Locate the cell with the specified text and output its (x, y) center coordinate. 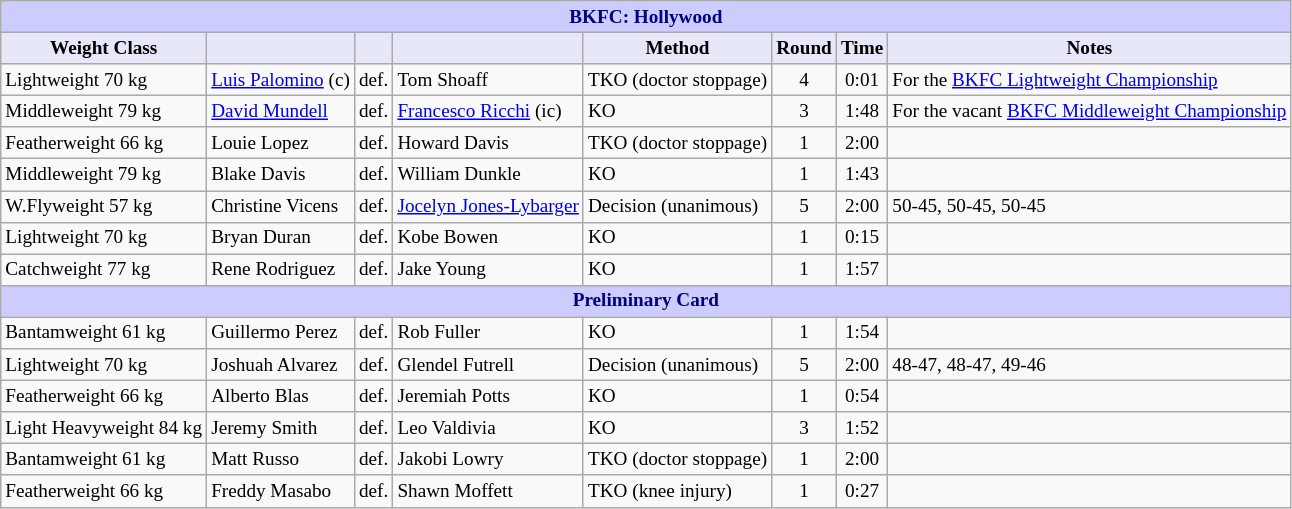
Tom Shoaff (488, 80)
David Mundell (281, 111)
William Dunkle (488, 175)
Kobe Bowen (488, 238)
Guillermo Perez (281, 333)
Jake Young (488, 270)
1:43 (862, 175)
Howard Davis (488, 143)
Notes (1090, 48)
BKFC: Hollywood (646, 17)
Rob Fuller (488, 333)
Shawn Moffett (488, 491)
Matt Russo (281, 460)
Light Heavyweight 84 kg (104, 428)
W.Flyweight 57 kg (104, 206)
For the vacant BKFC Middleweight Championship (1090, 111)
Bryan Duran (281, 238)
Joshuah Alvarez (281, 365)
Alberto Blas (281, 396)
1:54 (862, 333)
Glendel Futrell (488, 365)
1:52 (862, 428)
Jocelyn Jones-Lybarger (488, 206)
0:54 (862, 396)
0:01 (862, 80)
Blake Davis (281, 175)
Round (804, 48)
Francesco Ricchi (ic) (488, 111)
Luis Palomino (c) (281, 80)
Preliminary Card (646, 301)
0:15 (862, 238)
TKO (knee injury) (677, 491)
Jakobi Lowry (488, 460)
Leo Valdivia (488, 428)
For the BKFC Lightweight Championship (1090, 80)
Freddy Masabo (281, 491)
Christine Vicens (281, 206)
50-45, 50-45, 50-45 (1090, 206)
Rene Rodriguez (281, 270)
1:48 (862, 111)
Method (677, 48)
Weight Class (104, 48)
Time (862, 48)
Louie Lopez (281, 143)
0:27 (862, 491)
48-47, 48-47, 49-46 (1090, 365)
1:57 (862, 270)
4 (804, 80)
Jeremiah Potts (488, 396)
Jeremy Smith (281, 428)
Catchweight 77 kg (104, 270)
